Extract the (X, Y) coordinate from the center of the cell holding the provided text.  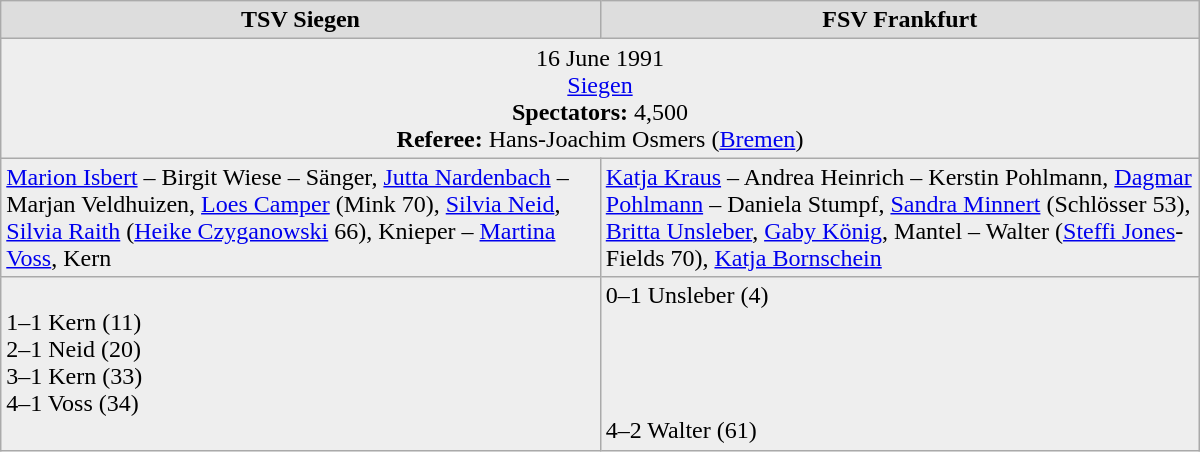
0–1 Unsleber (4) 4–2 Walter (61) (900, 364)
TSV Siegen (301, 20)
1–1 Kern (11) 2–1 Neid (20) 3–1 Kern (33) 4–1 Voss (34) (301, 364)
FSV Frankfurt (900, 20)
16 June 1991 Siegen Spectators: 4,500 Referee: Hans-Joachim Osmers (Bremen) (600, 98)
